Scan for the cell matching the given text and deliver its [x, y] coordinate at center. 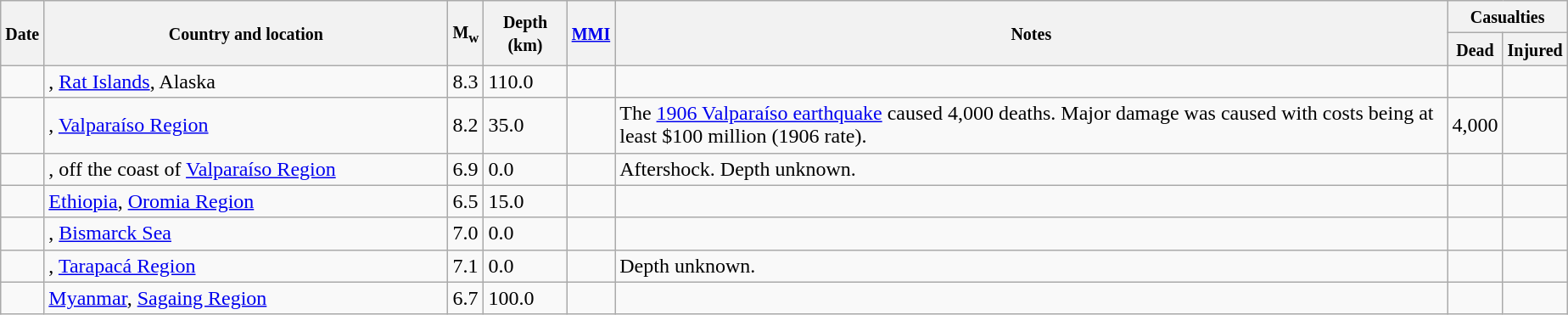
7.0 [466, 233]
, Tarapacá Region [246, 266]
100.0 [525, 298]
110.0 [525, 82]
Country and location [246, 33]
The 1906 Valparaíso earthquake caused 4,000 deaths. Major damage was caused with costs being at least $100 million (1906 rate). [1032, 126]
6.9 [466, 169]
Ethiopia, Oromia Region [246, 201]
, Bismarck Sea [246, 233]
35.0 [525, 126]
7.1 [466, 266]
Dead [1475, 49]
8.2 [466, 126]
Casualties [1507, 17]
, off the coast of Valparaíso Region [246, 169]
6.5 [466, 201]
MMI [591, 33]
Mw [466, 33]
8.3 [466, 82]
Date [22, 33]
Depth (km) [525, 33]
4,000 [1475, 126]
15.0 [525, 201]
Myanmar, Sagaing Region [246, 298]
, Rat Islands, Alaska [246, 82]
Aftershock. Depth unknown. [1032, 169]
, Valparaíso Region [246, 126]
Notes [1032, 33]
6.7 [466, 298]
Injured [1535, 49]
Depth unknown. [1032, 266]
